Find where the given text appears and provide that cell's center as (X, Y) coordinate. 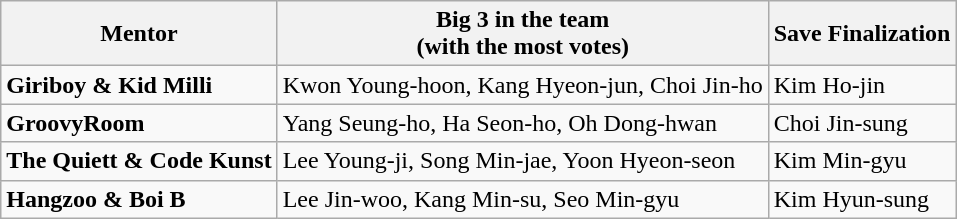
Hangzoo & Boi B (139, 199)
Lee Young-ji, Song Min-jae, Yoon Hyeon-seon (522, 161)
The Quiett & Code Kunst (139, 161)
Mentor (139, 34)
Save Finalization (862, 34)
Giriboy & Kid Milli (139, 85)
Lee Jin-woo, Kang Min-su, Seo Min-gyu (522, 199)
Kwon Young-hoon, Kang Hyeon-jun, Choi Jin-ho (522, 85)
GroovyRoom (139, 123)
Kim Ho-jin (862, 85)
Yang Seung-ho, Ha Seon-ho, Oh Dong-hwan (522, 123)
Choi Jin-sung (862, 123)
Big 3 in the team(with the most votes) (522, 34)
Kim Min-gyu (862, 161)
Kim Hyun-sung (862, 199)
